Search for the cell housing the specified text and yield its [x, y] center coordinate. 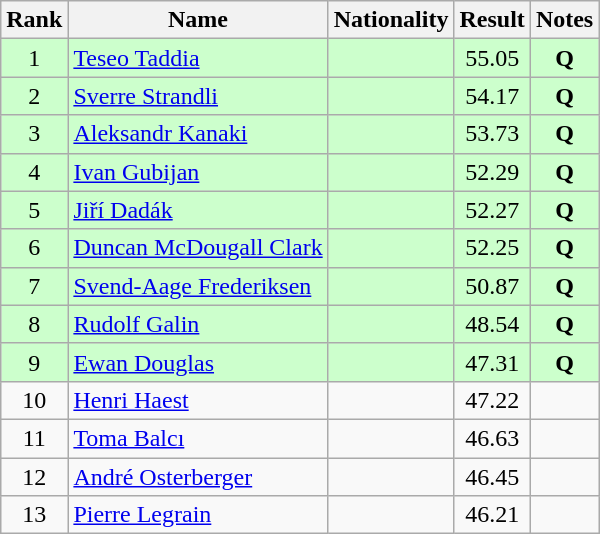
1 [34, 58]
Rudolf Galin [198, 324]
46.63 [492, 438]
13 [34, 515]
Teseo Taddia [198, 58]
Name [198, 20]
5 [34, 210]
9 [34, 362]
Duncan McDougall Clark [198, 248]
52.27 [492, 210]
46.45 [492, 477]
Pierre Legrain [198, 515]
48.54 [492, 324]
2 [34, 96]
Ivan Gubijan [198, 172]
46.21 [492, 515]
6 [34, 248]
47.31 [492, 362]
Aleksandr Kanaki [198, 134]
52.25 [492, 248]
55.05 [492, 58]
Ewan Douglas [198, 362]
Nationality [391, 20]
Henri Haest [198, 400]
Sverre Strandli [198, 96]
11 [34, 438]
53.73 [492, 134]
André Osterberger [198, 477]
47.22 [492, 400]
3 [34, 134]
8 [34, 324]
Toma Balcı [198, 438]
12 [34, 477]
Svend-Aage Frederiksen [198, 286]
Notes [564, 20]
Jiří Dadák [198, 210]
7 [34, 286]
4 [34, 172]
Rank [34, 20]
52.29 [492, 172]
54.17 [492, 96]
Result [492, 20]
50.87 [492, 286]
10 [34, 400]
